Identify which cell holds the provided text, then report its [x, y] central coordinate. 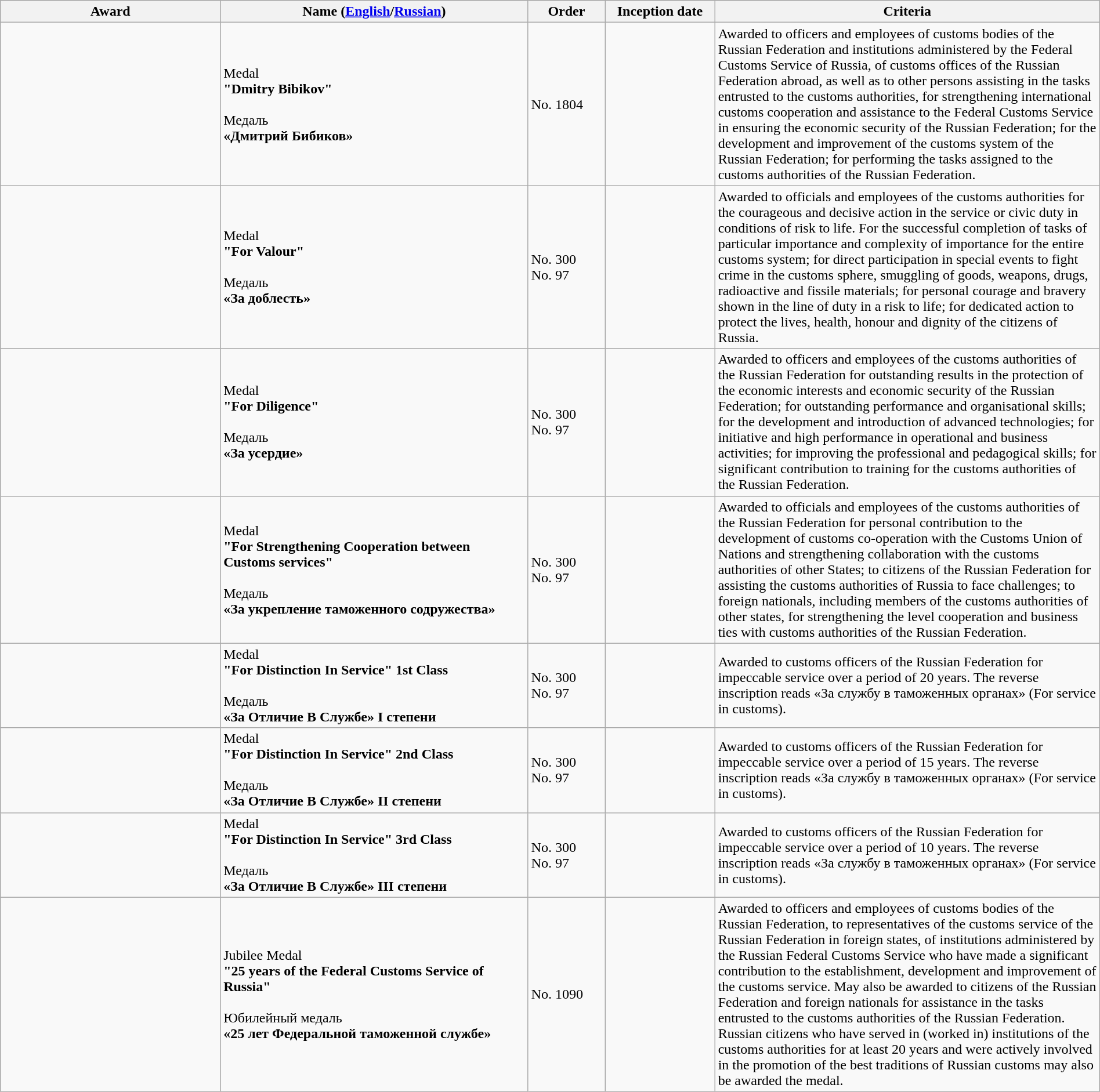
No. 1804 [566, 104]
Name (English/Russian) [374, 12]
Inception date [660, 12]
Medal"For Valour"Медаль«За доблесть» [374, 267]
Award [110, 12]
Medal"For Diligence"Медаль«За усердие» [374, 422]
No. 1090 [566, 994]
Medal"For Strengthening Cooperation between Customs services"Медаль«За укрепление таможенного содружества» [374, 569]
Medal"Dmitry Bibikov"Медаль«Дмитрий Бибиков» [374, 104]
Medal"For Distinction In Service" 1st ClassМедаль«За Отличие В Службе» I степени [374, 685]
Criteria [907, 12]
Medal"For Distinction In Service" 2nd ClassМедаль«За Отличие В Службе» II степени [374, 770]
Medal"For Distinction In Service" 3rd ClassМедаль«За Отличие В Службе» III степени [374, 855]
Order [566, 12]
Jubilee Medal"25 years of the Federal Customs Service of Russia"Юбилейный медаль«25 лет Федеральной таможенной службе» [374, 994]
